Provide the (x, y) coordinate of the cell's center where the given text is located.  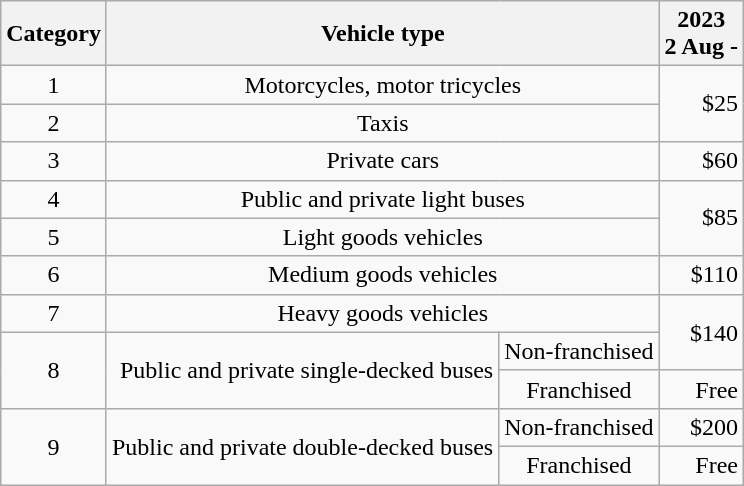
Public and private single-decked buses (302, 370)
8 (54, 370)
Light goods vehicles (382, 237)
3 (54, 161)
Public and private double-decked buses (302, 446)
$110 (701, 275)
$60 (701, 161)
7 (54, 313)
2 (54, 123)
$85 (701, 218)
6 (54, 275)
4 (54, 199)
$200 (701, 427)
Public and private light buses (382, 199)
Heavy goods vehicles (382, 313)
Vehicle type (382, 34)
Motorcycles, motor tricycles (382, 85)
Private cars (382, 161)
1 (54, 85)
5 (54, 237)
$25 (701, 104)
Category (54, 34)
Taxis (382, 123)
$140 (701, 332)
20232 Aug - (701, 34)
9 (54, 446)
Medium goods vehicles (382, 275)
